Search for the cell housing the specified text and yield its (x, y) center coordinate. 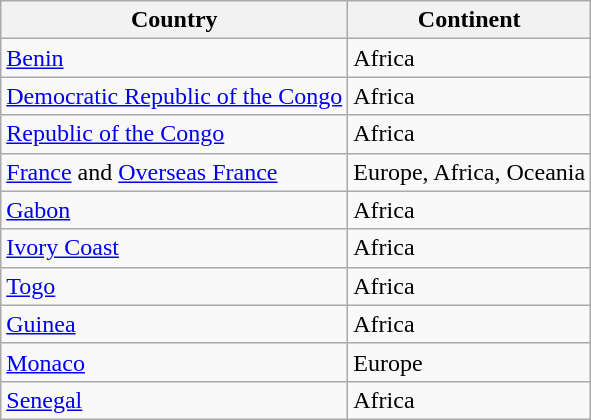
Senegal (174, 400)
Europe, Africa, Oceania (470, 172)
Ivory Coast (174, 248)
Monaco (174, 362)
Country (174, 20)
France and Overseas France (174, 172)
Republic of the Congo (174, 134)
Guinea (174, 324)
Continent (470, 20)
Togo (174, 286)
Gabon (174, 210)
Democratic Republic of the Congo (174, 96)
Benin (174, 58)
Europe (470, 362)
